From the cell containing the given text, extract its center point as [x, y] coordinate. 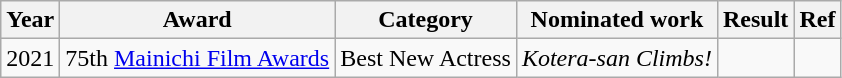
Nominated work [616, 20]
Result [755, 20]
Category [426, 20]
Award [198, 20]
Ref [818, 20]
2021 [30, 58]
Best New Actress [426, 58]
75th Mainichi Film Awards [198, 58]
Year [30, 20]
Kotera-san Climbs! [616, 58]
